Pinpoint the cell where the given text exists, returning its (X, Y) midpoint coordinate. 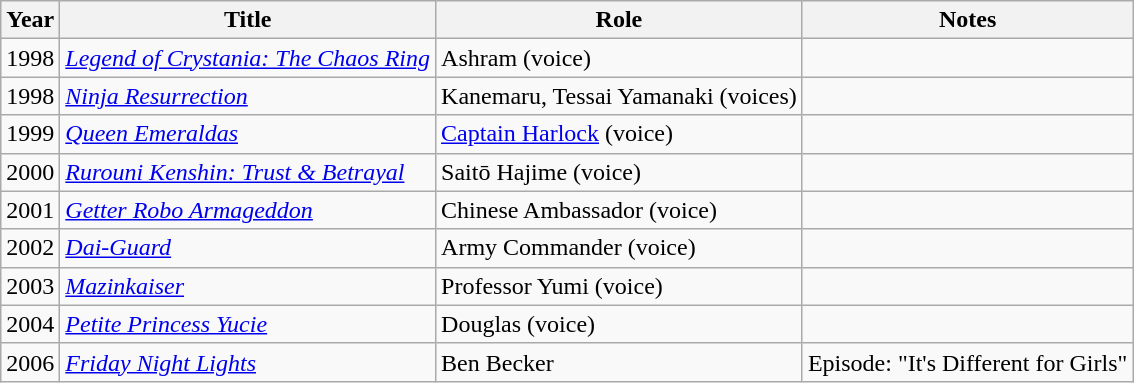
2003 (30, 286)
Rurouni Kenshin: Trust & Betrayal (248, 172)
Episode: "It's Different for Girls" (967, 362)
Title (248, 20)
2006 (30, 362)
Kanemaru, Tessai Yamanaki (voices) (620, 96)
Ben Becker (620, 362)
Saitō Hajime (voice) (620, 172)
2000 (30, 172)
2004 (30, 324)
2002 (30, 248)
Army Commander (voice) (620, 248)
Getter Robo Armageddon (248, 210)
Friday Night Lights (248, 362)
Notes (967, 20)
Professor Yumi (voice) (620, 286)
Year (30, 20)
Captain Harlock (voice) (620, 134)
Chinese Ambassador (voice) (620, 210)
1999 (30, 134)
Mazinkaiser (248, 286)
Ninja Resurrection (248, 96)
Legend of Crystania: The Chaos Ring (248, 58)
Petite Princess Yucie (248, 324)
Dai-Guard (248, 248)
2001 (30, 210)
Douglas (voice) (620, 324)
Queen Emeraldas (248, 134)
Ashram (voice) (620, 58)
Role (620, 20)
